Determine the (X, Y) coordinate at the center of the cell enclosing the given text.  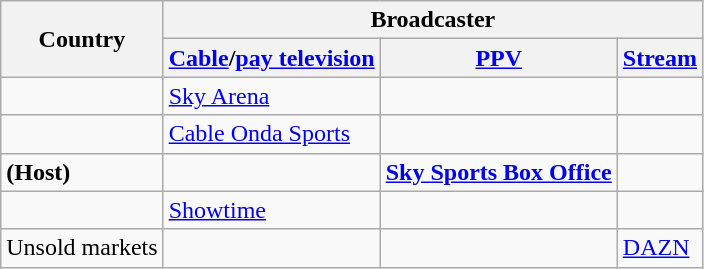
Showtime (272, 210)
(Host) (82, 172)
Sky Arena (272, 96)
Sky Sports Box Office (498, 172)
Country (82, 39)
Cable/pay television (272, 58)
Unsold markets (82, 248)
Broadcaster (432, 20)
Cable Onda Sports (272, 134)
Stream (660, 58)
PPV (498, 58)
DAZN (660, 248)
